Output the (X, Y) coordinate of the center of the cell containing the given text.  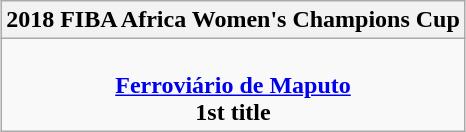
2018 FIBA Africa Women's Champions Cup (234, 20)
Ferroviário de Maputo1st title (234, 85)
